Return the (X, Y) coordinate for the center point of the cell that contains the specified text.  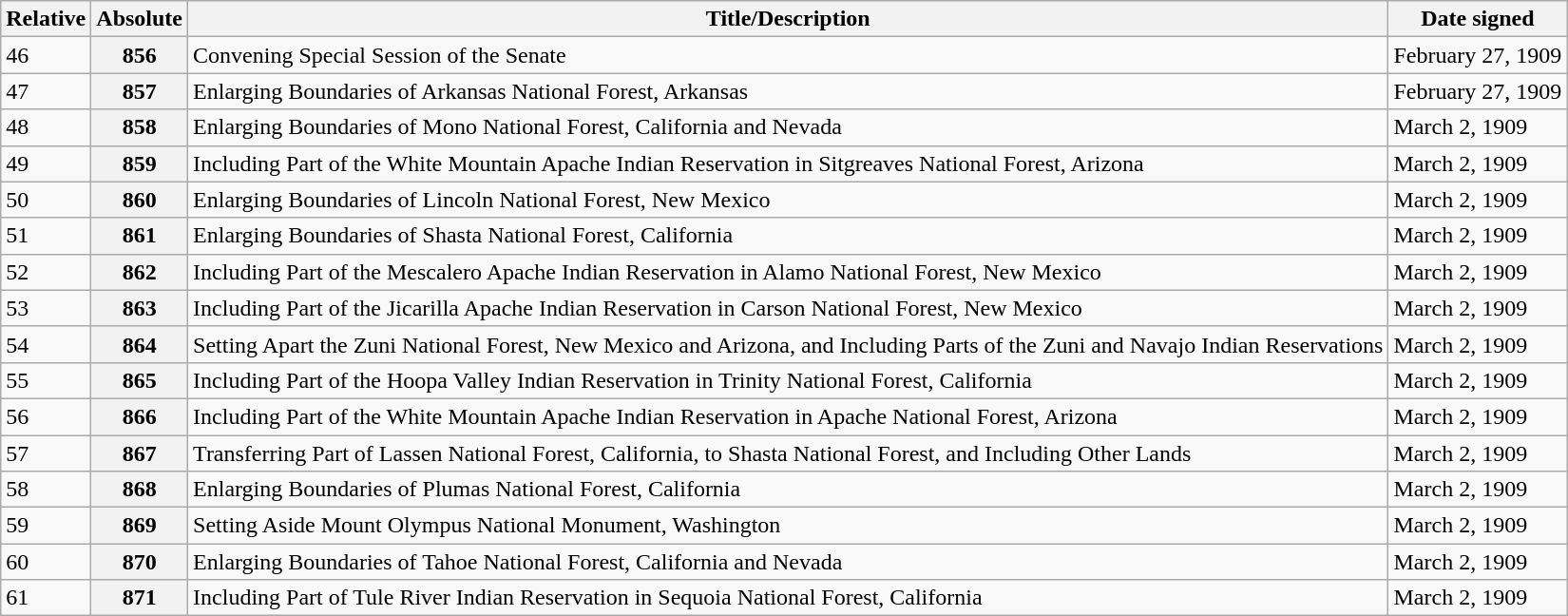
Including Part of the Jicarilla Apache Indian Reservation in Carson National Forest, New Mexico (789, 308)
866 (140, 416)
Including Part of the Hoopa Valley Indian Reservation in Trinity National Forest, California (789, 380)
59 (46, 526)
53 (46, 308)
Date signed (1478, 19)
54 (46, 344)
52 (46, 272)
49 (46, 164)
863 (140, 308)
Including Part of the White Mountain Apache Indian Reservation in Sitgreaves National Forest, Arizona (789, 164)
47 (46, 91)
57 (46, 453)
Absolute (140, 19)
868 (140, 490)
Enlarging Boundaries of Plumas National Forest, California (789, 490)
61 (46, 598)
858 (140, 127)
Enlarging Boundaries of Tahoe National Forest, California and Nevada (789, 562)
Enlarging Boundaries of Mono National Forest, California and Nevada (789, 127)
869 (140, 526)
864 (140, 344)
Enlarging Boundaries of Lincoln National Forest, New Mexico (789, 200)
51 (46, 236)
Relative (46, 19)
856 (140, 55)
871 (140, 598)
46 (46, 55)
Convening Special Session of the Senate (789, 55)
870 (140, 562)
60 (46, 562)
860 (140, 200)
861 (140, 236)
Including Part of the Mescalero Apache Indian Reservation in Alamo National Forest, New Mexico (789, 272)
55 (46, 380)
865 (140, 380)
862 (140, 272)
Setting Apart the Zuni National Forest, New Mexico and Arizona, and Including Parts of the Zuni and Navajo Indian Reservations (789, 344)
867 (140, 453)
50 (46, 200)
Title/Description (789, 19)
58 (46, 490)
56 (46, 416)
Including Part of the White Mountain Apache Indian Reservation in Apache National Forest, Arizona (789, 416)
Enlarging Boundaries of Arkansas National Forest, Arkansas (789, 91)
859 (140, 164)
Including Part of Tule River Indian Reservation in Sequoia National Forest, California (789, 598)
Enlarging Boundaries of Shasta National Forest, California (789, 236)
48 (46, 127)
Setting Aside Mount Olympus National Monument, Washington (789, 526)
Transferring Part of Lassen National Forest, California, to Shasta National Forest, and Including Other Lands (789, 453)
857 (140, 91)
